Output the [x, y] coordinate of the center of the cell containing the given text.  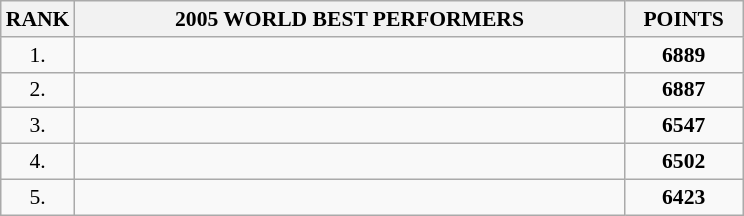
6547 [684, 126]
RANK [38, 19]
1. [38, 55]
6887 [684, 90]
2. [38, 90]
6502 [684, 162]
3. [38, 126]
6423 [684, 197]
4. [38, 162]
6889 [684, 55]
2005 WORLD BEST PERFORMERS [349, 19]
POINTS [684, 19]
5. [38, 197]
